Detect which cell encompasses the target text, then output its (x, y) center coordinate. 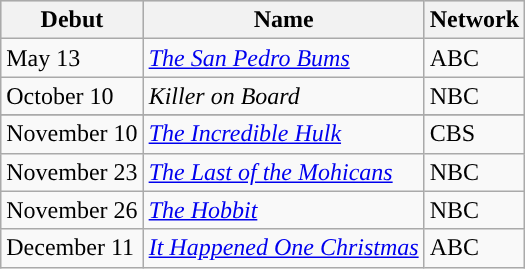
November 26 (72, 210)
December 11 (72, 248)
CBS (474, 134)
May 13 (72, 58)
The Incredible Hulk (284, 134)
November 10 (72, 134)
Name (284, 20)
October 10 (72, 96)
November 23 (72, 172)
The San Pedro Bums (284, 58)
The Hobbit (284, 210)
The Last of the Mohicans (284, 172)
Debut (72, 20)
It Happened One Christmas (284, 248)
Network (474, 20)
Killer on Board (284, 96)
